Return the (x, y) coordinate for the center point of the cell that contains the specified text.  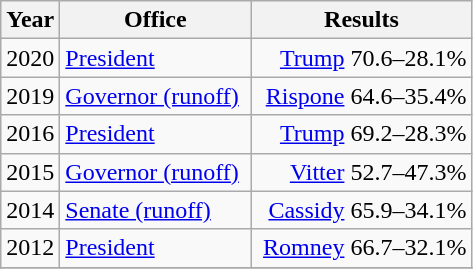
Year (30, 20)
Vitter 52.7–47.3% (362, 172)
2012 (30, 248)
2014 (30, 210)
Rispone 64.6–35.4% (362, 96)
Cassidy 65.9–34.1% (362, 210)
Senate (runoff) (156, 210)
2019 (30, 96)
2016 (30, 134)
Office (156, 20)
Results (362, 20)
2015 (30, 172)
Trump 69.2–28.3% (362, 134)
Trump 70.6–28.1% (362, 58)
2020 (30, 58)
Romney 66.7–32.1% (362, 248)
